Capture the cell that displays the provided text and extract its [X, Y] central coordinate. 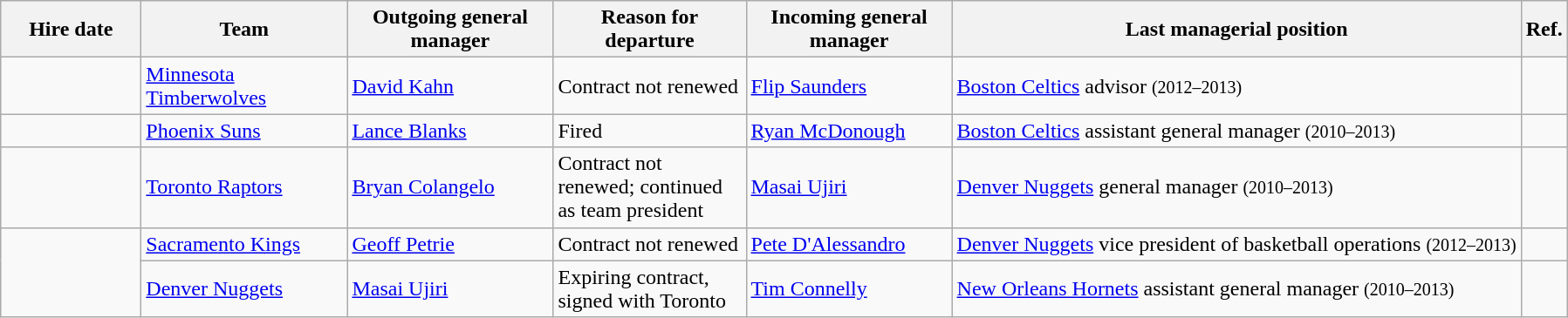
Denver Nuggets vice president of basketball operations (2012–2013) [1236, 244]
Ryan McDonough [849, 131]
Flip Saunders [849, 85]
Toronto Raptors [244, 187]
Contract not renewed; continued as team president [649, 187]
Bryan Colangelo [450, 187]
Geoff Petrie [450, 244]
New Orleans Hornets assistant general manager (2010–2013) [1236, 289]
Minnesota Timberwolves [244, 85]
Boston Celtics assistant general manager (2010–2013) [1236, 131]
Team [244, 30]
Fired [649, 131]
Denver Nuggets general manager (2010–2013) [1236, 187]
Phoenix Suns [244, 131]
Lance Blanks [450, 131]
Ref. [1544, 30]
David Kahn [450, 85]
Sacramento Kings [244, 244]
Hire date [72, 30]
Boston Celtics advisor (2012–2013) [1236, 85]
Outgoing general manager [450, 30]
Incoming general manager [849, 30]
Expiring contract, signed with Toronto [649, 289]
Denver Nuggets [244, 289]
Reason for departure [649, 30]
Last managerial position [1236, 30]
Tim Connelly [849, 289]
Pete D'Alessandro [849, 244]
